Capture the cell that displays the provided text and extract its (x, y) central coordinate. 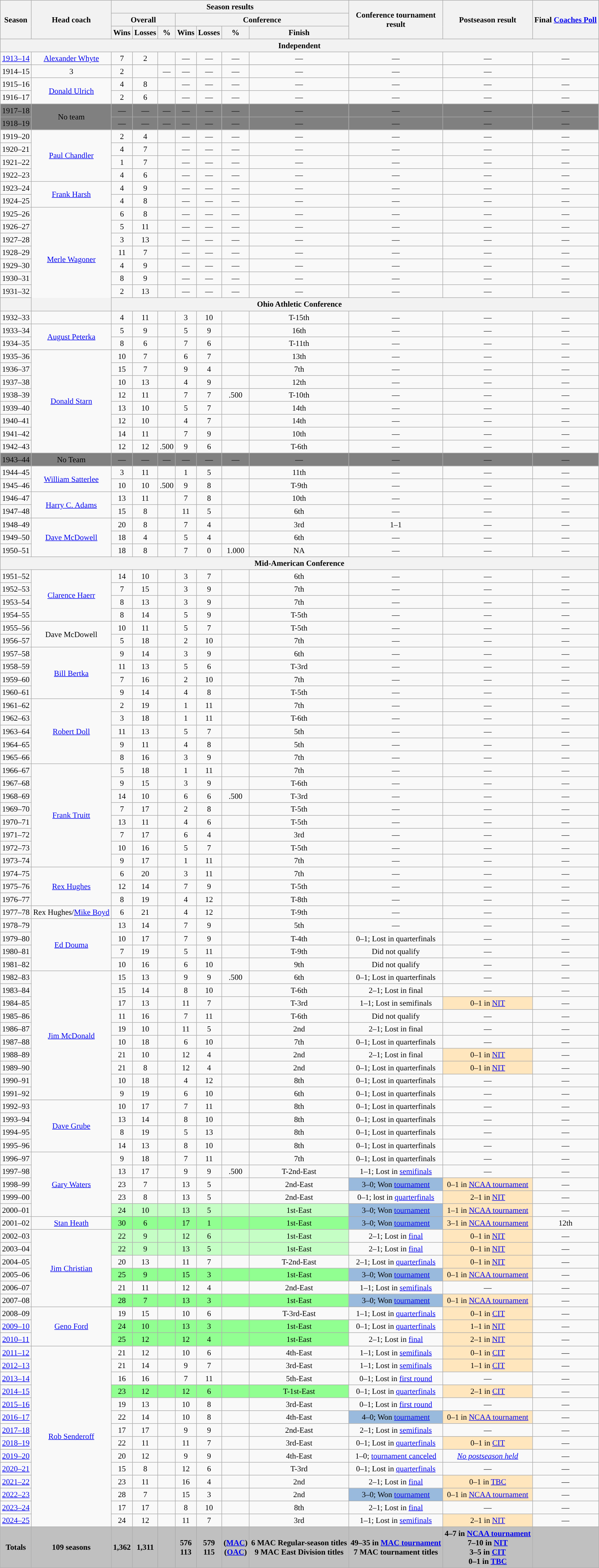
2012–13 (16, 1365)
1979–80 (16, 939)
2022–23 (16, 1495)
1,311 (145, 1547)
2018–19 (16, 1443)
1934–35 (16, 343)
Dave Grube (71, 1126)
9th (299, 964)
1960–61 (16, 692)
2016–17 (16, 1417)
1–1; Lost in quarterfinals (396, 1314)
2020–21 (16, 1469)
1940–41 (16, 421)
2–1 in CIT (487, 1391)
Clarence Haerr (71, 595)
1998–99 (16, 1184)
1981–82 (16, 964)
1956–57 (16, 641)
1984–85 (16, 1003)
Robert Doll (71, 731)
Frank Truitt (71, 816)
579115 (209, 1547)
2021–22 (16, 1482)
1958–59 (16, 667)
1946–47 (16, 499)
Donald Starn (71, 401)
Donald Ulrich (71, 91)
1917–18 (16, 110)
0 (209, 550)
2003–04 (16, 1249)
1993–94 (16, 1120)
1983–84 (16, 990)
Rob Senderoff (71, 1437)
2009–10 (16, 1327)
1939–40 (16, 408)
1974–75 (16, 874)
1930–31 (16, 278)
William Satterlee (71, 479)
1.000 (235, 550)
No Team (71, 460)
1936–37 (16, 369)
1941–42 (16, 434)
1954–55 (16, 615)
1982–83 (16, 977)
Finish (299, 33)
1948–49 (16, 525)
1966–67 (16, 770)
2013–14 (16, 1378)
30 (122, 1223)
2011–12 (16, 1353)
2019–20 (16, 1456)
5th-East (299, 1378)
1–1 in CIT (487, 1365)
1963–64 (16, 731)
1944–45 (16, 473)
6 MAC Regular-season titles9 MAC East Division titles (299, 1547)
Postseason result (487, 20)
576113 (186, 1547)
1914–15 (16, 72)
2024–25 (16, 1521)
1992–93 (16, 1106)
1,362 (122, 1547)
1985–86 (16, 1016)
1933–34 (16, 330)
1967–68 (16, 783)
Stan Heath (71, 1223)
1938–39 (16, 395)
2000–01 (16, 1210)
Alexander Whyte (71, 59)
1–0; tournament canceled (396, 1456)
1–1 (396, 525)
1937–38 (16, 382)
Jim Christian (71, 1268)
13th (299, 356)
Mid-American Conference (299, 563)
2015–16 (16, 1404)
Paul Chandler (71, 156)
1943–44 (16, 460)
1997–98 (16, 1171)
2002–03 (16, 1236)
1951–52 (16, 576)
1921–22 (16, 162)
1972–73 (16, 848)
1977–78 (16, 912)
1989–90 (16, 1068)
1962–63 (16, 719)
1999–00 (16, 1197)
1957–58 (16, 654)
1973–74 (16, 861)
1922–23 (16, 175)
T-10th (299, 395)
4–0; Won tournament (396, 1417)
Merle Wagoner (71, 259)
Season results (230, 7)
1950–51 (16, 550)
1970–71 (16, 822)
2–1; Lost in semifinals (396, 1430)
Overall (143, 20)
1976–77 (16, 900)
1931–32 (16, 292)
No team (71, 117)
NA (299, 550)
1935–36 (16, 356)
1947–48 (16, 511)
1994–95 (16, 1133)
0–1 in TBC (487, 1482)
1–1 in NCAA tournament (487, 1210)
No postseason held (487, 1456)
1924–25 (16, 201)
T-4th (299, 939)
T-11th (299, 343)
1927–28 (16, 240)
Conference tournamentresult (396, 20)
49–35 in MAC tournament7 MAC tournament titles (396, 1547)
3–1 in NCAA tournament (487, 1223)
Head coach (71, 20)
1918–19 (16, 123)
1942–43 (16, 447)
1926–27 (16, 227)
T-3rd-East (299, 1314)
1988–89 (16, 1055)
1915–16 (16, 84)
1952–53 (16, 589)
T-15th (299, 317)
Totals (16, 1547)
1965–66 (16, 757)
1913–14 (16, 59)
1920–21 (16, 149)
Ohio Athletic Conference (299, 305)
1925–26 (16, 214)
1975–76 (16, 887)
Gary Waters (71, 1184)
Ed Douma (71, 945)
2006–07 (16, 1288)
(MAC) (OAC) (235, 1547)
109 seasons (71, 1547)
2017–18 (16, 1430)
1995–96 (16, 1145)
1919–20 (16, 136)
2014–15 (16, 1391)
1929–30 (16, 266)
1971–72 (16, 835)
0–1; lost in quarterfinals (396, 1197)
11th (299, 473)
T-1st-East (299, 1391)
2–1; Lost in quarterfinals (396, 1262)
1964–65 (16, 744)
1932–33 (16, 317)
Frank Harsh (71, 194)
1986–87 (16, 1029)
T-8th (299, 900)
1990–91 (16, 1081)
4–7 in NCAA tournament7–10 in NIT3–5 in CIT0–1 in TBC (487, 1547)
Geno Ford (71, 1326)
1959–60 (16, 680)
Rex Hughes (71, 887)
2007–08 (16, 1301)
1955–56 (16, 628)
2004–05 (16, 1262)
1968–69 (16, 796)
1953–54 (16, 602)
August Peterka (71, 337)
1980–81 (16, 951)
Conference (262, 20)
Independent (299, 46)
2010–11 (16, 1339)
Season (16, 20)
Jim McDonald (71, 1035)
1996–97 (16, 1158)
16th (299, 330)
1916–17 (16, 97)
2023–24 (16, 1508)
1969–70 (16, 809)
1928–29 (16, 253)
2005–06 (16, 1275)
1978–79 (16, 925)
1987–88 (16, 1042)
Final Coaches Poll (566, 20)
1961–62 (16, 706)
2008–09 (16, 1314)
Bill Bertka (71, 673)
2001–02 (16, 1223)
1945–46 (16, 486)
1923–24 (16, 188)
Harry C. Adams (71, 505)
1–1 in NIT (487, 1327)
Rex Hughes/Mike Boyd (71, 912)
1949–50 (16, 537)
1991–92 (16, 1094)
